For the text-containing cell, return its midpoint in [x, y] coordinate format. 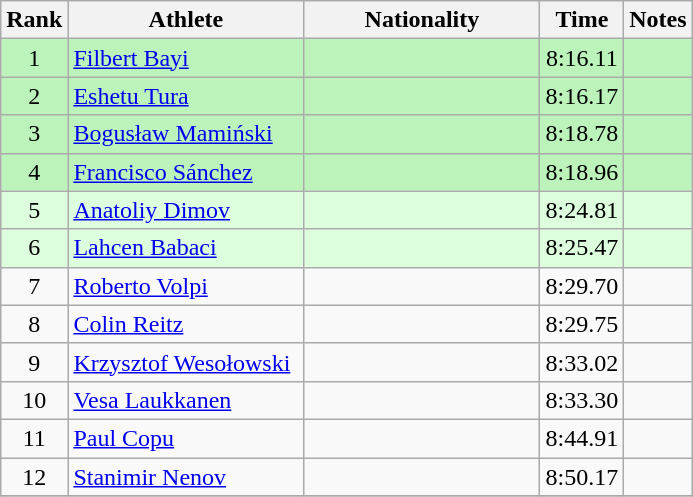
Nationality [422, 20]
8:29.75 [582, 324]
Stanimir Nenov [186, 477]
Anatoliy Dimov [186, 210]
8:25.47 [582, 248]
Athlete [186, 20]
8:29.70 [582, 286]
3 [34, 134]
10 [34, 400]
Francisco Sánchez [186, 172]
Vesa Laukkanen [186, 400]
Time [582, 20]
8:24.81 [582, 210]
Filbert Bayi [186, 58]
2 [34, 96]
Eshetu Tura [186, 96]
8:44.91 [582, 438]
9 [34, 362]
8:18.96 [582, 172]
Paul Copu [186, 438]
8:50.17 [582, 477]
8:33.30 [582, 400]
Notes [658, 20]
8:16.17 [582, 96]
11 [34, 438]
8:16.11 [582, 58]
7 [34, 286]
8:33.02 [582, 362]
4 [34, 172]
12 [34, 477]
6 [34, 248]
5 [34, 210]
8 [34, 324]
Roberto Volpi [186, 286]
1 [34, 58]
Rank [34, 20]
Krzysztof Wesołowski [186, 362]
8:18.78 [582, 134]
Colin Reitz [186, 324]
Bogusław Mamiński [186, 134]
Lahcen Babaci [186, 248]
